For the text-containing cell, return its midpoint in [X, Y] coordinate format. 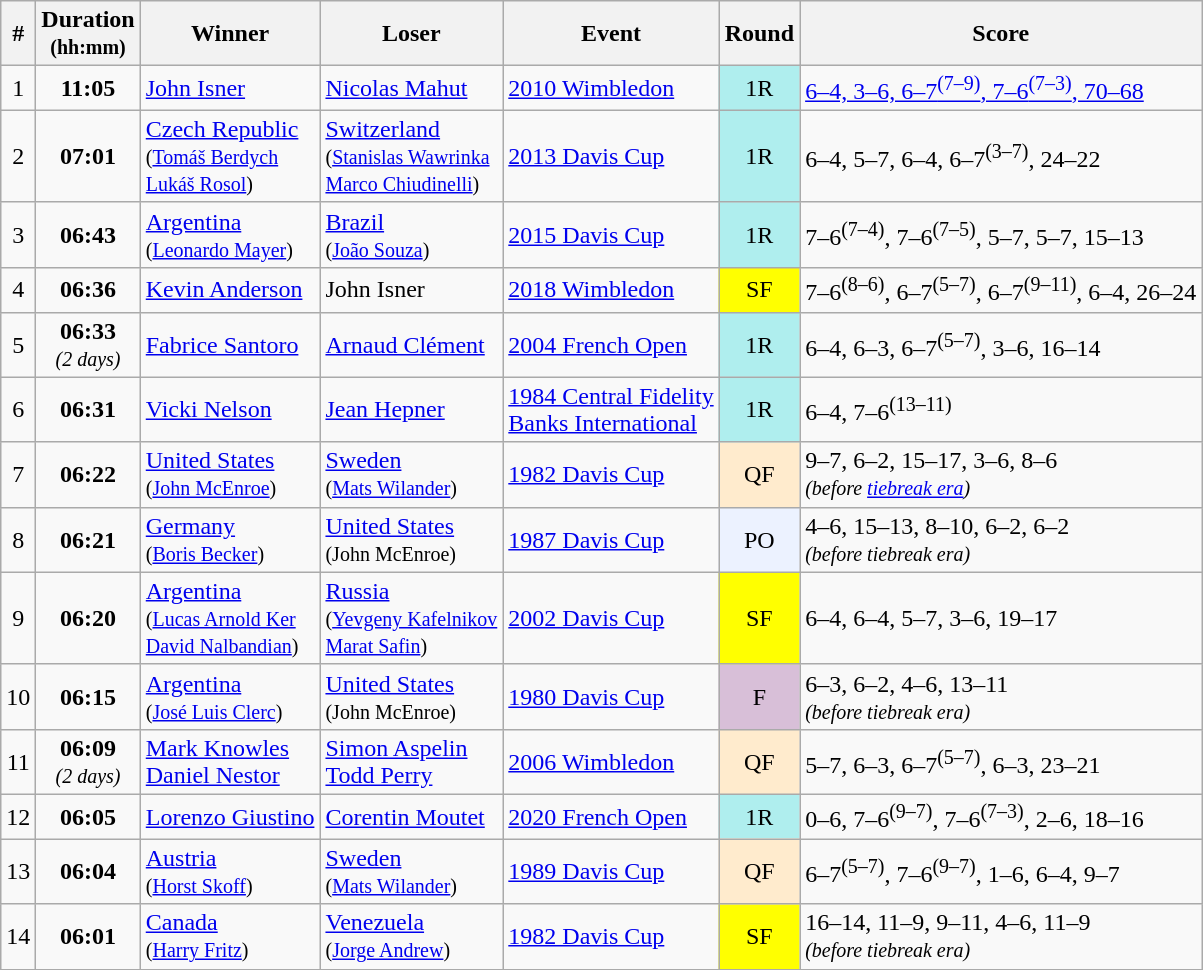
Loser [412, 34]
06:43 [88, 234]
Simon Aspelin Todd Perry [412, 762]
06:31 [88, 410]
2013 Davis Cup [611, 156]
Round [759, 34]
Austria(Horst Skoff) [230, 872]
4 [18, 290]
Jean Hepner [412, 410]
2015 Davis Cup [611, 234]
Event [611, 34]
6–3, 6–2, 4–6, 13–11(before tiebreak era) [1001, 696]
2010 Wimbledon [611, 88]
1984 Central Fidelity Banks International [611, 410]
1980 Davis Cup [611, 696]
06:36 [88, 290]
Corentin Moutet [412, 816]
Argentina(Lucas Arnold KerDavid Nalbandian) [230, 618]
5–7, 6–3, 6–7(5–7), 6–3, 23–21 [1001, 762]
Arnaud Clément [412, 344]
Russia(Yevgeny KafelnikovMarat Safin) [412, 618]
Mark Knowles Daniel Nestor [230, 762]
13 [18, 872]
9–7, 6–2, 15–17, 3–6, 8–6(before tiebreak era) [1001, 474]
06:01 [88, 936]
2006 Wimbledon [611, 762]
6–4, 7–6(13–11) [1001, 410]
7–6(8–6), 6–7(5–7), 6–7(9–11), 6–4, 26–24 [1001, 290]
Argentina(José Luis Clerc) [230, 696]
06:20 [88, 618]
6–4, 5–7, 6–4, 6–7(3–7), 24–22 [1001, 156]
Brazil(João Souza) [412, 234]
Venezuela(Jorge Andrew) [412, 936]
Vicki Nelson [230, 410]
Lorenzo Giustino [230, 816]
2020 French Open [611, 816]
11:05 [88, 88]
Fabrice Santoro [230, 344]
06:05 [88, 816]
2004 French Open [611, 344]
Argentina(Leonardo Mayer) [230, 234]
06:09(2 days) [88, 762]
9 [18, 618]
PO [759, 540]
5 [18, 344]
11 [18, 762]
Nicolas Mahut [412, 88]
Germany(Boris Becker) [230, 540]
07:01 [88, 156]
8 [18, 540]
3 [18, 234]
Switzerland(Stanislas WawrinkaMarco Chiudinelli) [412, 156]
14 [18, 936]
F [759, 696]
2 [18, 156]
6–7(5–7), 7–6(9–7), 1–6, 6–4, 9–7 [1001, 872]
7 [18, 474]
6 [18, 410]
Canada(Harry Fritz) [230, 936]
06:15 [88, 696]
2002 Davis Cup [611, 618]
12 [18, 816]
Czech Republic(Tomáš BerdychLukáš Rosol) [230, 156]
4–6, 15–13, 8–10, 6–2, 6–2(before tiebreak era) [1001, 540]
2018 Wimbledon [611, 290]
1989 Davis Cup [611, 872]
1 [18, 88]
6–4, 6–4, 5–7, 3–6, 19–17 [1001, 618]
10 [18, 696]
06:21 [88, 540]
Duration(hh:mm) [88, 34]
7–6(7–4), 7–6(7–5), 5–7, 5–7, 15–13 [1001, 234]
06:22 [88, 474]
6–4, 3–6, 6–7(7–9), 7–6(7–3), 70–68 [1001, 88]
1987 Davis Cup [611, 540]
06:04 [88, 872]
# [18, 34]
Kevin Anderson [230, 290]
0–6, 7–6(9–7), 7–6(7–3), 2–6, 18–16 [1001, 816]
Winner [230, 34]
16–14, 11–9, 9–11, 4–6, 11–9(before tiebreak era) [1001, 936]
6–4, 6–3, 6–7(5–7), 3–6, 16–14 [1001, 344]
Score [1001, 34]
06:33(2 days) [88, 344]
